Pinpoint the cell where the given text exists, returning its [x, y] midpoint coordinate. 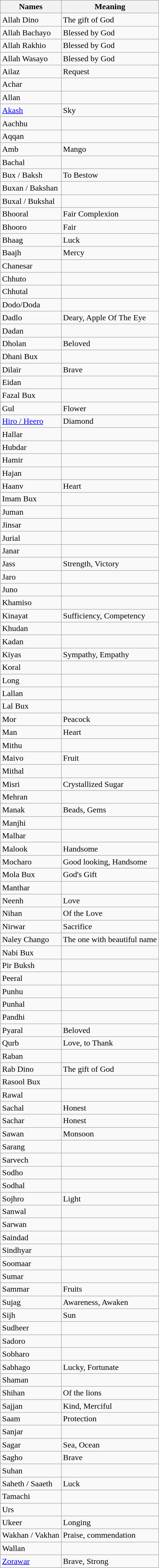
Tamachi [31, 1497]
Hajan [31, 473]
Sanwal [31, 1212]
Eidan [31, 383]
Awareness, Awaken [110, 1302]
Malhar [31, 836]
Allah Dino [31, 20]
Mocharo [31, 862]
Hamir [31, 460]
Mithal [31, 771]
Manak [31, 810]
Rab Dino [31, 1069]
Sodho [31, 1173]
Pir Buksh [31, 965]
Sabhago [31, 1367]
Sachal [31, 1108]
Kinayat [31, 616]
Handsome [110, 849]
Punhal [31, 1004]
Rasool Bux [31, 1082]
Dadan [31, 330]
Sky [110, 110]
Man [31, 732]
Qurb [31, 1043]
Pyaral [31, 1030]
Manthar [31, 888]
Mor [31, 719]
Gul [31, 408]
Saam [31, 1419]
Chhutal [31, 292]
Sacrifice [110, 926]
Malook [31, 849]
Juno [31, 590]
Love, to Thank [110, 1043]
Punhu [31, 991]
Deary, Apple Of The Eye [110, 318]
Allan [31, 97]
Nihan [31, 914]
Sachar [31, 1121]
Khudan [31, 629]
Lal Bux [31, 706]
Long [31, 680]
Fair Complexion [110, 214]
Soomaar [31, 1263]
Allah Bachayo [31, 33]
Lallan [31, 693]
Peeral [31, 978]
Fair [110, 227]
Brave, Strong [110, 1561]
Bhooro [31, 227]
Aqqan [31, 136]
Zorawar [31, 1561]
Mola Bux [31, 875]
Chhuto [31, 279]
Ailaz [31, 71]
Neenh [31, 901]
Sarang [31, 1147]
Sijh [31, 1315]
Manjhi [31, 823]
Kadan [31, 642]
To Bestow [110, 175]
Shihan [31, 1393]
Ukeer [31, 1522]
Chanesar [31, 266]
Hallar [31, 434]
Shaman [31, 1380]
Mithu [31, 745]
Diamond [110, 421]
Saindad [31, 1238]
Dholan [31, 343]
God's Gift [110, 875]
Sudheer [31, 1328]
Sarvech [31, 1160]
Jass [31, 564]
Mango [110, 149]
Good looking, Handsome [110, 862]
Juman [31, 512]
Kiyas [31, 654]
Flower [110, 408]
Achar [31, 84]
Sobharo [31, 1354]
Nirwar [31, 926]
Love [110, 901]
Sanjar [31, 1432]
Imam Bux [31, 499]
Crystallized Sugar [110, 784]
Saheth / Saaeth [31, 1484]
Sufficiency, Competency [110, 616]
Fazal Bux [31, 395]
Light [110, 1198]
Monsoon [110, 1134]
Sarwan [31, 1225]
Protection [110, 1419]
Koral [31, 667]
Dodo/Doda [31, 305]
Jaro [31, 577]
Lucky, Fortunate [110, 1367]
Naley Chango [31, 939]
Sajjan [31, 1406]
Request [110, 71]
Dilair [31, 369]
Buxan / Bakshan [31, 188]
Baajh [31, 253]
Allah Rakhio [31, 46]
Bhaag [31, 240]
Sodhal [31, 1185]
Mehran [31, 797]
Sojhro [31, 1198]
Buxal / Bukshal [31, 201]
Fruits [110, 1289]
Bhooral [31, 214]
Khamiso [31, 603]
Sujag [31, 1302]
Haanv [31, 486]
Sumar [31, 1276]
Rawal [31, 1095]
Sagar [31, 1445]
Sawan [31, 1134]
Mercy [110, 253]
Hiro / Heero [31, 421]
Allah Wasayo [31, 59]
Beads, Gems [110, 810]
Bachal [31, 162]
Longing [110, 1522]
Wallan [31, 1548]
Sammar [31, 1289]
Sympathy, Empathy [110, 654]
Of the Love [110, 914]
Dhani Bux [31, 356]
Akash [31, 110]
Pandhi [31, 1017]
Nabi Bux [31, 952]
Amb [31, 149]
Names [31, 7]
Urs [31, 1509]
Raban [31, 1056]
Maivo [31, 758]
Aachhu [31, 123]
Jinsar [31, 525]
Sun [110, 1315]
Janar [31, 551]
Jurial [31, 538]
Hubdar [31, 447]
Strength, Victory [110, 564]
Peacock [110, 719]
Suhan [31, 1471]
Sadoro [31, 1341]
Bux / Baksh [31, 175]
Of the lions [110, 1393]
Kind, Merciful [110, 1406]
The one with beautiful name [110, 939]
Dadlo [31, 318]
Praise, commendation [110, 1535]
Misri [31, 784]
Sea, Ocean [110, 1445]
Sagho [31, 1458]
Meaning [110, 7]
Fruit [110, 758]
Wakhan / Vakhan [31, 1535]
Sindhyar [31, 1250]
